Identify which cell holds the provided text, then report its [x, y] central coordinate. 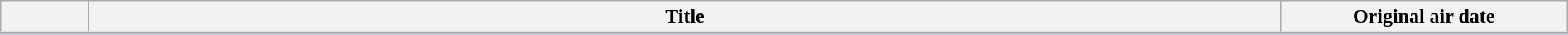
Title [685, 17]
Original air date [1424, 17]
